Extract the (X, Y) coordinate from the center of the cell holding the provided text.  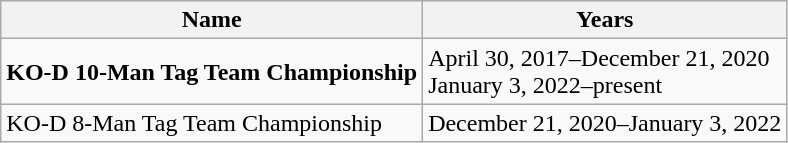
Years (605, 20)
KO-D 10-Man Tag Team Championship (212, 72)
Name (212, 20)
April 30, 2017–December 21, 2020January 3, 2022–present (605, 72)
December 21, 2020–January 3, 2022 (605, 123)
KO-D 8-Man Tag Team Championship (212, 123)
